Identify which cell holds the provided text, then report its [x, y] central coordinate. 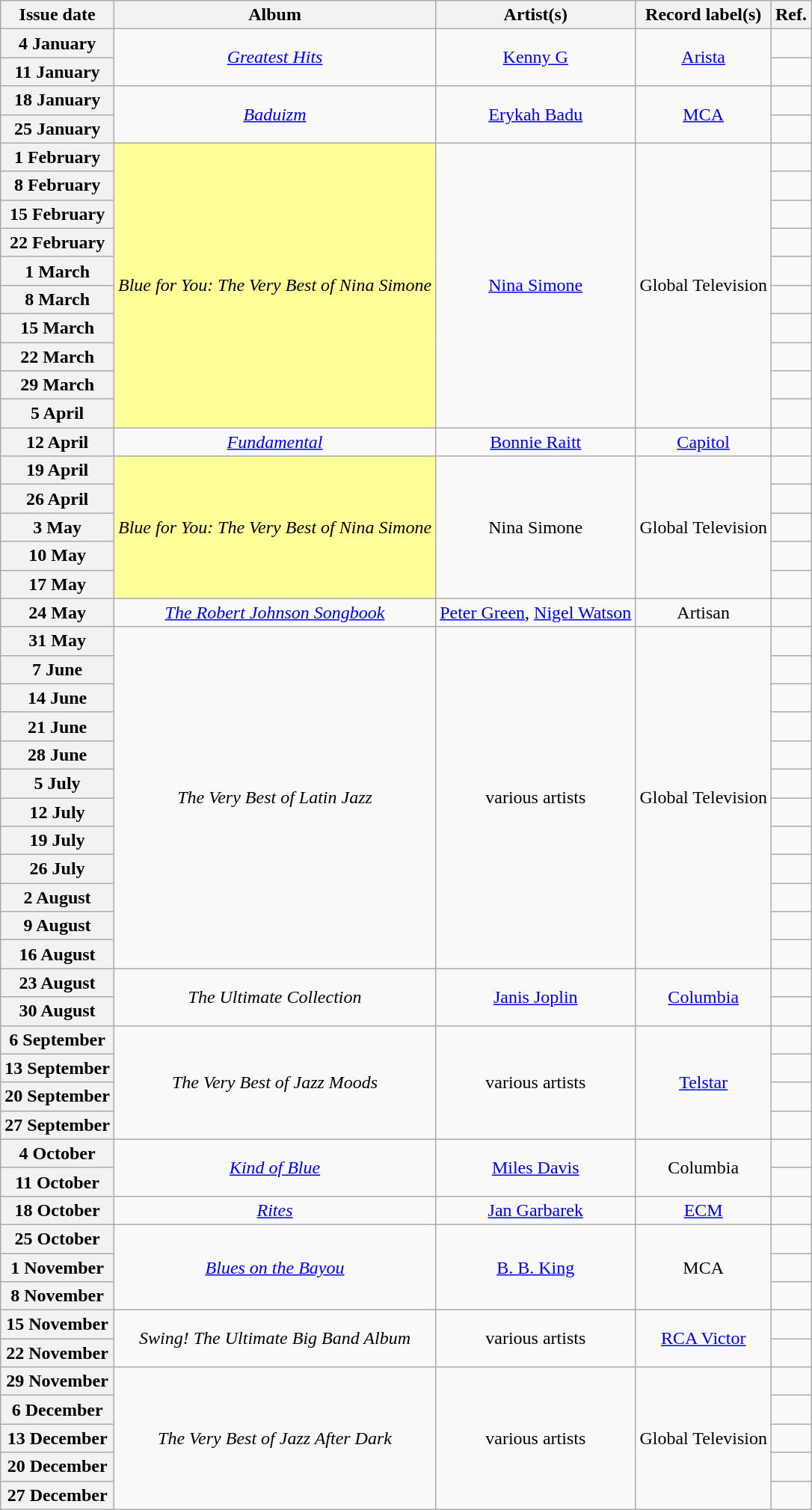
The Very Best of Latin Jazz [274, 797]
Greatest Hits [274, 58]
Telstar [704, 1082]
Ref. [791, 15]
The Robert Johnson Songbook [274, 613]
Bonnie Raitt [535, 442]
The Ultimate Collection [274, 997]
6 December [58, 1410]
Baduizm [274, 114]
3 May [58, 527]
4 January [58, 43]
11 October [58, 1182]
19 July [58, 841]
Kenny G [535, 58]
Swing! The Ultimate Big Band Album [274, 1339]
22 March [58, 357]
Artisan [704, 613]
Record label(s) [704, 15]
13 December [58, 1438]
1 February [58, 157]
2 August [58, 897]
26 July [58, 869]
19 April [58, 470]
12 April [58, 442]
Arista [704, 58]
27 December [58, 1495]
Kind of Blue [274, 1167]
15 November [58, 1325]
RCA Victor [704, 1339]
Artist(s) [535, 15]
18 January [58, 100]
1 March [58, 271]
Jan Garbarek [535, 1210]
Janis Joplin [535, 997]
Fundamental [274, 442]
24 May [58, 613]
29 March [58, 385]
5 July [58, 783]
Blues on the Bayou [274, 1267]
1 November [58, 1268]
22 November [58, 1353]
Capitol [704, 442]
8 November [58, 1296]
5 April [58, 414]
31 May [58, 641]
14 June [58, 698]
Issue date [58, 15]
12 July [58, 811]
7 June [58, 669]
11 January [58, 72]
17 May [58, 584]
20 September [58, 1096]
Rites [274, 1210]
8 February [58, 185]
The Very Best of Jazz Moods [274, 1082]
9 August [58, 926]
22 February [58, 242]
B. B. King [535, 1267]
10 May [58, 556]
6 September [58, 1040]
28 June [58, 755]
4 October [58, 1153]
8 March [58, 299]
15 February [58, 214]
Erykah Badu [535, 114]
23 August [58, 983]
21 June [58, 726]
18 October [58, 1210]
Miles Davis [535, 1167]
20 December [58, 1467]
13 September [58, 1068]
15 March [58, 328]
26 April [58, 499]
Peter Green, Nigel Watson [535, 613]
ECM [704, 1210]
25 January [58, 129]
Album [274, 15]
30 August [58, 1011]
29 November [58, 1381]
The Very Best of Jazz After Dark [274, 1438]
25 October [58, 1239]
16 August [58, 954]
27 September [58, 1125]
